Locate the cell with the specified text and output its [x, y] center coordinate. 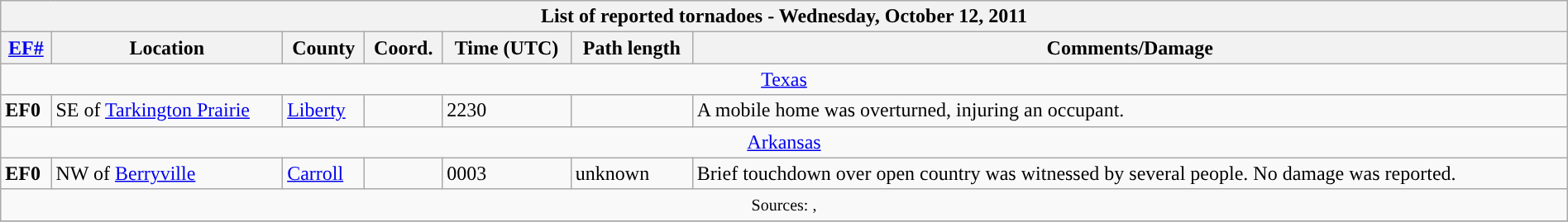
Arkansas [784, 142]
County [324, 48]
2230 [507, 111]
Texas [784, 79]
Time (UTC) [507, 48]
Liberty [324, 111]
Comments/Damage [1130, 48]
NW of Berryville [167, 173]
Coord. [404, 48]
Location [167, 48]
Path length [632, 48]
EF# [26, 48]
Sources: , [784, 205]
Carroll [324, 173]
SE of Tarkington Prairie [167, 111]
List of reported tornadoes - Wednesday, October 12, 2011 [784, 17]
unknown [632, 173]
A mobile home was overturned, injuring an occupant. [1130, 111]
0003 [507, 173]
Brief touchdown over open country was witnessed by several people. No damage was reported. [1130, 173]
